Pinpoint the cell where the given text exists, returning its (X, Y) midpoint coordinate. 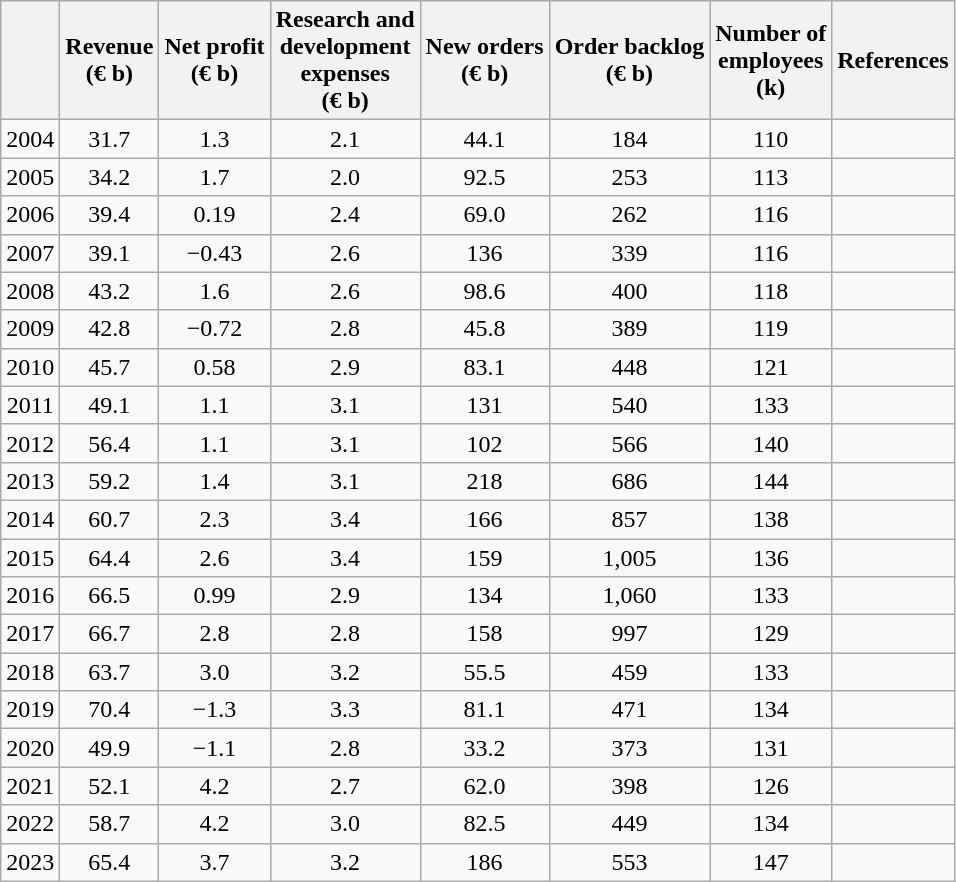
−0.72 (214, 329)
Revenue(€ b) (110, 60)
New orders(€ b) (484, 60)
253 (630, 177)
113 (771, 177)
857 (630, 519)
129 (771, 634)
Net profit(€ b) (214, 60)
69.0 (484, 215)
1,060 (630, 596)
2.1 (345, 139)
Number ofemployees(k) (771, 60)
Order backlog(€ b) (630, 60)
138 (771, 519)
119 (771, 329)
3.7 (214, 862)
2.3 (214, 519)
References (894, 60)
2015 (30, 557)
45.8 (484, 329)
2009 (30, 329)
2.7 (345, 786)
398 (630, 786)
448 (630, 367)
70.4 (110, 710)
140 (771, 443)
2022 (30, 824)
110 (771, 139)
459 (630, 672)
373 (630, 748)
1.7 (214, 177)
3.3 (345, 710)
400 (630, 291)
31.7 (110, 139)
43.2 (110, 291)
2010 (30, 367)
63.7 (110, 672)
49.9 (110, 748)
64.4 (110, 557)
2008 (30, 291)
44.1 (484, 139)
59.2 (110, 481)
83.1 (484, 367)
2017 (30, 634)
1.6 (214, 291)
997 (630, 634)
55.5 (484, 672)
0.58 (214, 367)
389 (630, 329)
−0.43 (214, 253)
166 (484, 519)
2006 (30, 215)
92.5 (484, 177)
2020 (30, 748)
1.3 (214, 139)
102 (484, 443)
2019 (30, 710)
2021 (30, 786)
56.4 (110, 443)
540 (630, 405)
184 (630, 139)
1.4 (214, 481)
58.7 (110, 824)
66.7 (110, 634)
45.7 (110, 367)
2014 (30, 519)
66.5 (110, 596)
2012 (30, 443)
262 (630, 215)
2.0 (345, 177)
−1.3 (214, 710)
34.2 (110, 177)
81.1 (484, 710)
686 (630, 481)
2005 (30, 177)
2004 (30, 139)
98.6 (484, 291)
65.4 (110, 862)
159 (484, 557)
2.4 (345, 215)
0.99 (214, 596)
449 (630, 824)
186 (484, 862)
158 (484, 634)
121 (771, 367)
1,005 (630, 557)
2007 (30, 253)
33.2 (484, 748)
42.8 (110, 329)
−1.1 (214, 748)
339 (630, 253)
126 (771, 786)
Research anddevelopmentexpenses(€ b) (345, 60)
553 (630, 862)
147 (771, 862)
2011 (30, 405)
52.1 (110, 786)
218 (484, 481)
118 (771, 291)
2023 (30, 862)
144 (771, 481)
471 (630, 710)
39.1 (110, 253)
566 (630, 443)
62.0 (484, 786)
0.19 (214, 215)
2016 (30, 596)
49.1 (110, 405)
60.7 (110, 519)
2018 (30, 672)
82.5 (484, 824)
39.4 (110, 215)
2013 (30, 481)
